Find where the given text appears and provide that cell's center as (X, Y) coordinate. 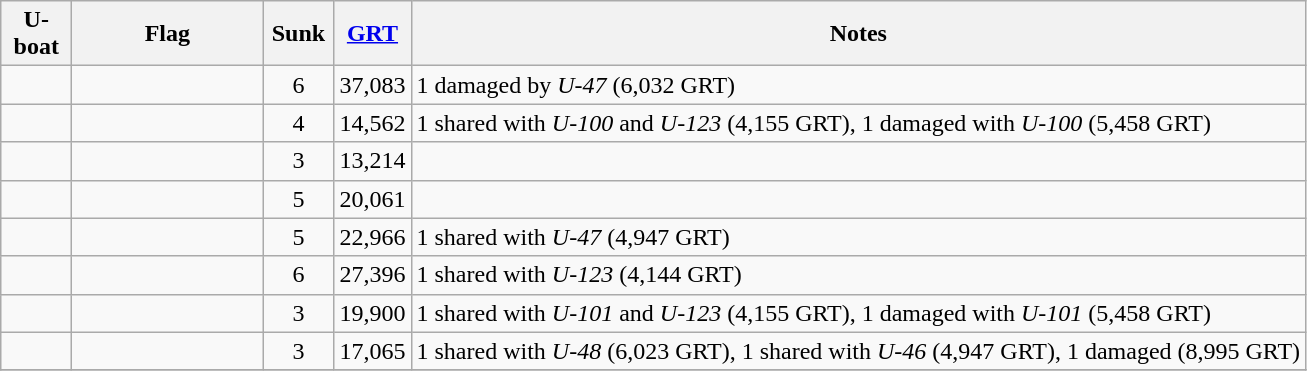
GRT (372, 34)
Sunk (298, 34)
1 shared with U-101 and U-123 (4,155 GRT), 1 damaged with U-101 (5,458 GRT) (858, 313)
1 shared with U-123 (4,144 GRT) (858, 275)
1 damaged by U-47 (6,032 GRT) (858, 85)
13,214 (372, 161)
4 (298, 123)
Flag (168, 34)
U-boat (36, 34)
19,900 (372, 313)
37,083 (372, 85)
1 shared with U-48 (6,023 GRT), 1 shared with U-46 (4,947 GRT), 1 damaged (8,995 GRT) (858, 351)
22,966 (372, 237)
1 shared with U-100 and U-123 (4,155 GRT), 1 damaged with U-100 (5,458 GRT) (858, 123)
17,065 (372, 351)
Notes (858, 34)
14,562 (372, 123)
27,396 (372, 275)
20,061 (372, 199)
1 shared with U-47 (4,947 GRT) (858, 237)
